Pinpoint the cell where the given text exists, returning its [X, Y] midpoint coordinate. 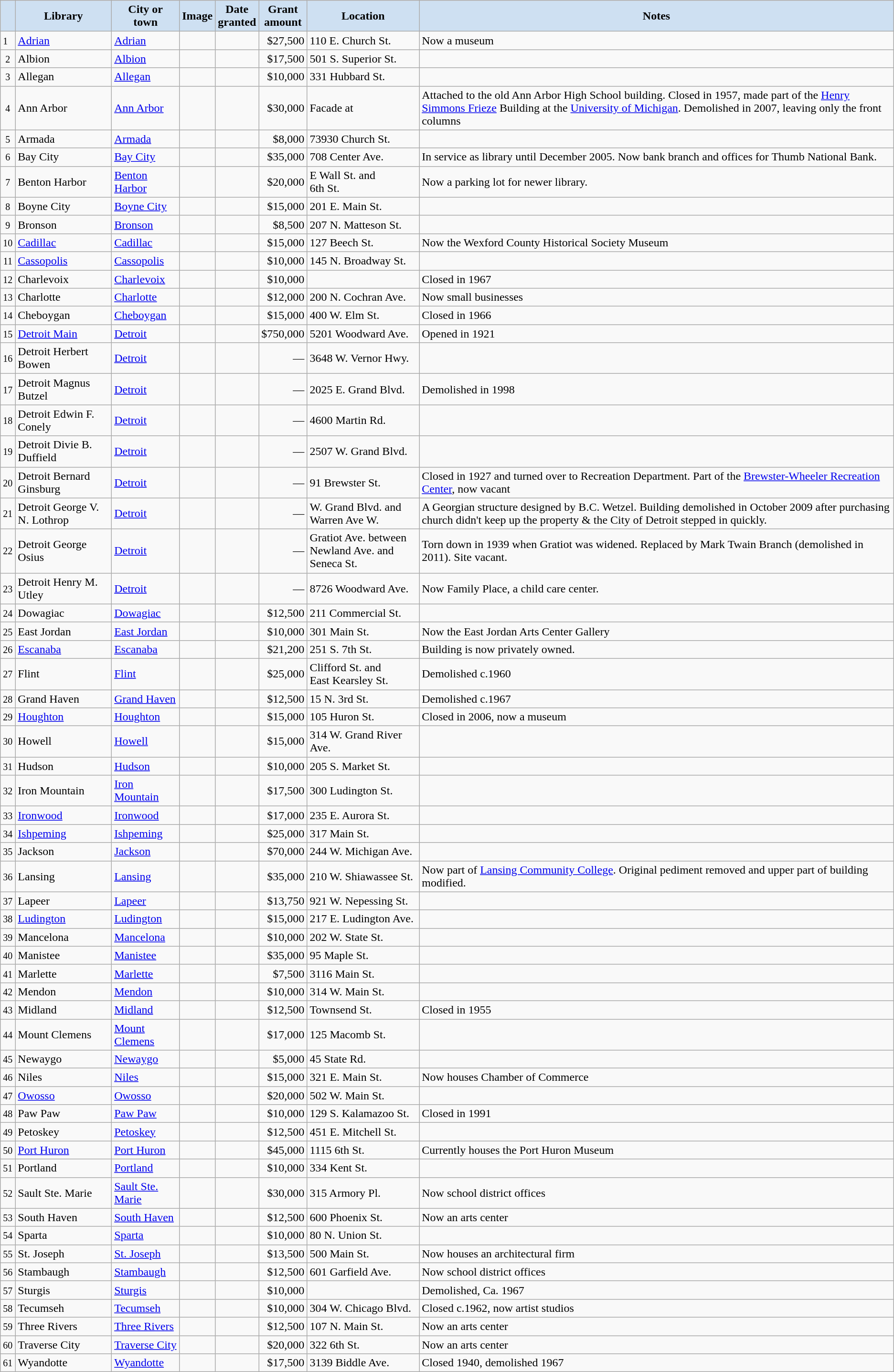
Closed c.1962, now artist studios [657, 1308]
46 [8, 1077]
Grantamount [283, 16]
Detroit Edwin F. Conely [64, 420]
91 Brewster St. [363, 482]
14 [8, 316]
6 [8, 157]
$5,000 [283, 1059]
200 N. Cochran Ave. [363, 297]
Now part of Lansing Community College. Original pediment removed and upper part of building modified. [657, 876]
56 [8, 1272]
145 N. Broadway St. [363, 261]
29 [8, 717]
Closed in 1966 [657, 316]
1115 6th St. [363, 1150]
Detroit Herbert Bowen [64, 358]
Now houses an architectural firm [657, 1254]
$13,500 [283, 1254]
4 [8, 108]
18 [8, 420]
$70,000 [283, 852]
15 N. 3rd St. [363, 698]
31 [8, 766]
16 [8, 358]
125 Macomb St. [363, 1034]
4600 Martin Rd. [363, 420]
Detroit Magnus Butzel [64, 390]
$21,200 [283, 649]
400 W. Elm St. [363, 316]
127 Beech St. [363, 243]
8726 Woodward Ave. [363, 588]
Detroit Henry M. Utley [64, 588]
1 [8, 41]
E Wall St. and6th St. [363, 181]
48 [8, 1114]
321 E. Main St. [363, 1077]
317 Main St. [363, 834]
21 [8, 514]
19 [8, 452]
59 [8, 1326]
334 Kent St. [363, 1168]
500 Main St. [363, 1254]
24 [8, 613]
30 [8, 742]
$8,500 [283, 224]
Townsend St. [363, 1010]
38 [8, 919]
Location [363, 16]
315 Armory Pl. [363, 1193]
Opened in 1921 [657, 334]
Image [198, 16]
3139 Biddle Ave. [363, 1363]
$27,500 [283, 41]
201 E. Main St. [363, 206]
Building is now privately owned. [657, 649]
Library [64, 16]
2507 W. Grand Blvd. [363, 452]
27 [8, 674]
50 [8, 1150]
35 [8, 852]
$13,750 [283, 901]
Closed 1940, demolished 1967 [657, 1363]
Closed in 1927 and turned over to Recreation Department. Part of the Brewster-Wheeler Recreation Center, now vacant [657, 482]
95 Maple St. [363, 955]
11 [8, 261]
$7,500 [283, 973]
Now a museum [657, 41]
39 [8, 937]
33 [8, 815]
235 E. Aurora St. [363, 815]
58 [8, 1308]
42 [8, 992]
Now small businesses [657, 297]
13 [8, 297]
57 [8, 1290]
601 Garfield Ave. [363, 1272]
244 W. Michigan Ave. [363, 852]
12 [8, 279]
Dategranted [237, 16]
10 [8, 243]
Detroit Main [64, 334]
41 [8, 973]
5 [8, 139]
53 [8, 1217]
7 [8, 181]
37 [8, 901]
Now houses Chamber of Commerce [657, 1077]
314 W. Grand River Ave. [363, 742]
9 [8, 224]
Now a parking lot for newer library. [657, 181]
51 [8, 1168]
110 E. Church St. [363, 41]
47 [8, 1096]
Closed in 1967 [657, 279]
Demolished c.1967 [657, 698]
Detroit Bernard Ginsburg [64, 482]
61 [8, 1363]
2025 E. Grand Blvd. [363, 390]
211 Commercial St. [363, 613]
331 Hubbard St. [363, 77]
210 W. Shiawassee St. [363, 876]
Notes [657, 16]
45 State Rd. [363, 1059]
322 6th St. [363, 1345]
City ortown [146, 16]
25 [8, 631]
20 [8, 482]
15 [8, 334]
8 [8, 206]
451 E. Mitchell St. [363, 1132]
26 [8, 649]
45 [8, 1059]
In service as library until December 2005. Now bank branch and offices for Thumb National Bank. [657, 157]
301 Main St. [363, 631]
34 [8, 834]
Gratiot Ave. betweenNewland Ave. and Seneca St. [363, 551]
32 [8, 791]
105 Huron St. [363, 717]
23 [8, 588]
28 [8, 698]
5201 Woodward Ave. [363, 334]
W. Grand Blvd. and Warren Ave W. [363, 514]
Demolished c.1960 [657, 674]
Torn down in 1939 when Gratiot was widened. Replaced by Mark Twain Branch (demolished in 2011). Site vacant. [657, 551]
Detroit Divie B. Duffield [64, 452]
Closed in 1955 [657, 1010]
$12,000 [283, 297]
Currently houses the Port Huron Museum [657, 1150]
$45,000 [283, 1150]
44 [8, 1034]
36 [8, 876]
Closed in 2006, now a museum [657, 717]
55 [8, 1254]
60 [8, 1345]
52 [8, 1193]
3648 W. Vernor Hwy. [363, 358]
207 N. Matteson St. [363, 224]
129 S. Kalamazoo St. [363, 1114]
314 W. Main St. [363, 992]
708 Center Ave. [363, 157]
$750,000 [283, 334]
54 [8, 1235]
300 Ludington St. [363, 791]
Detroit George Osius [64, 551]
22 [8, 551]
$8,000 [283, 139]
251 S. 7th St. [363, 649]
107 N. Main St. [363, 1326]
600 Phoenix St. [363, 1217]
Demolished, Ca. 1967 [657, 1290]
40 [8, 955]
73930 Church St. [363, 139]
Now the Wexford County Historical Society Museum [657, 243]
Now Family Place, a child care center. [657, 588]
17 [8, 390]
49 [8, 1132]
502 W. Main St. [363, 1096]
202 W. State St. [363, 937]
Demolished in 1998 [657, 390]
43 [8, 1010]
Facade at [363, 108]
Closed in 1991 [657, 1114]
Clifford St. andEast Kearsley St. [363, 674]
304 W. Chicago Blvd. [363, 1308]
Now the East Jordan Arts Center Gallery [657, 631]
Detroit George V. N. Lothrop [64, 514]
3 [8, 77]
921 W. Nepessing St. [363, 901]
205 S. Market St. [363, 766]
80 N. Union St. [363, 1235]
501 S. Superior St. [363, 59]
2 [8, 59]
217 E. Ludington Ave. [363, 919]
3116 Main St. [363, 973]
